For the text-containing cell, return its midpoint in [x, y] coordinate format. 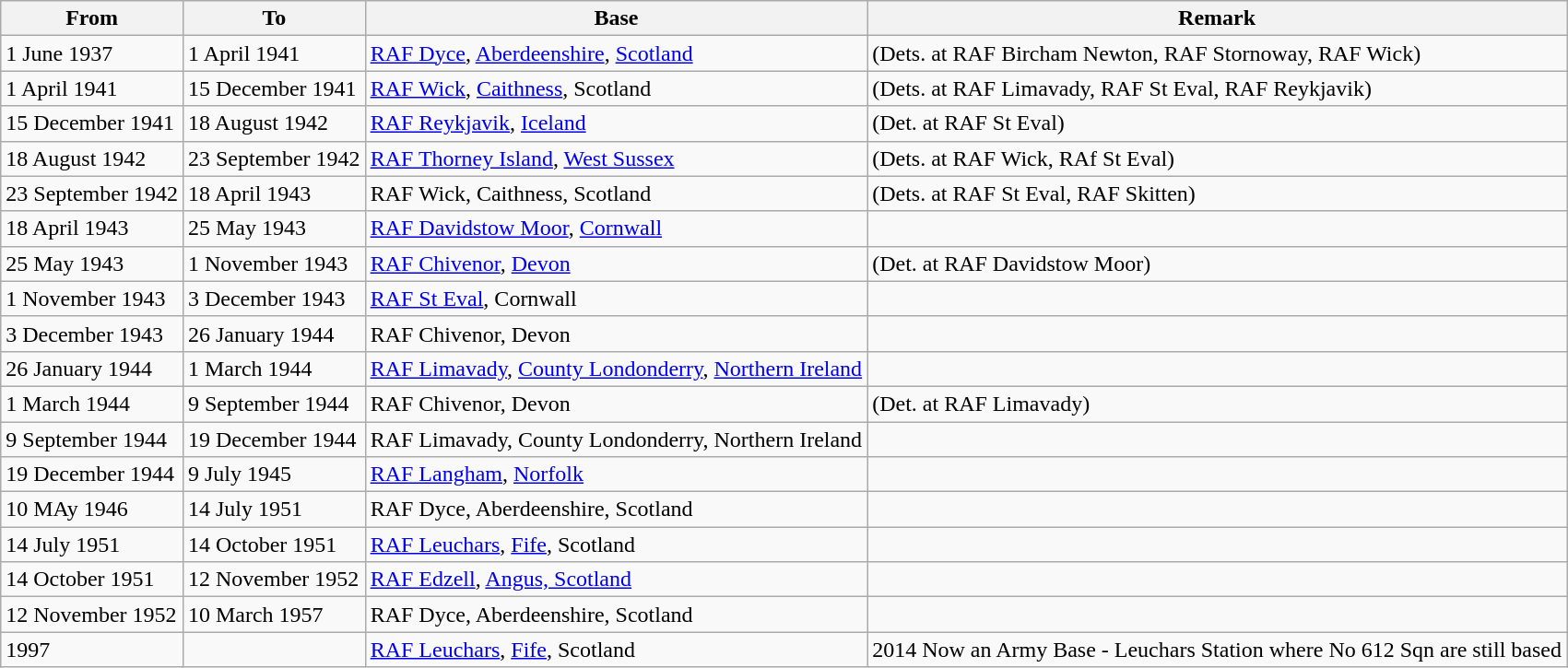
(Det. at RAF St Eval) [1217, 123]
10 March 1957 [274, 615]
RAF Edzell, Angus, Scotland [616, 580]
From [92, 18]
(Dets. at RAF Limavady, RAF St Eval, RAF Reykjavik) [1217, 88]
10 MAy 1946 [92, 510]
9 July 1945 [274, 475]
Remark [1217, 18]
(Dets. at RAF Bircham Newton, RAF Stornoway, RAF Wick) [1217, 53]
To [274, 18]
(Dets. at RAF St Eval, RAF Skitten) [1217, 193]
2014 Now an Army Base - Leuchars Station where No 612 Sqn are still based [1217, 650]
RAF Davidstow Moor, Cornwall [616, 229]
1997 [92, 650]
Base [616, 18]
RAF St Eval, Cornwall [616, 299]
1 June 1937 [92, 53]
RAF Langham, Norfolk [616, 475]
(Dets. at RAF Wick, RAf St Eval) [1217, 158]
(Det. at RAF Limavady) [1217, 404]
(Det. at RAF Davidstow Moor) [1217, 264]
RAF Thorney Island, West Sussex [616, 158]
RAF Reykjavik, Iceland [616, 123]
